Provide the (x, y) coordinate of the cell's center where the given text is located.  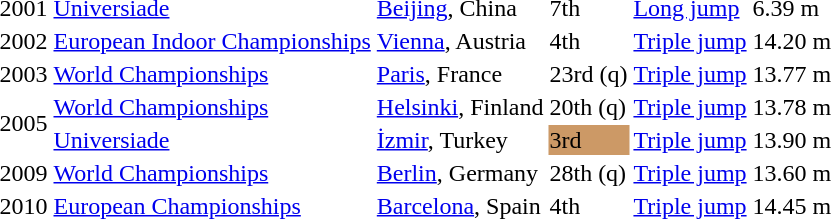
4th (588, 41)
European Indoor Championships (212, 41)
Helsinki, Finland (460, 107)
İzmir, Turkey (460, 140)
Vienna, Austria (460, 41)
Universiade (212, 140)
Berlin, Germany (460, 173)
20th (q) (588, 107)
3rd (588, 140)
23rd (q) (588, 74)
Paris, France (460, 74)
28th (q) (588, 173)
